Return (X, Y) of the center of cell containing provided text 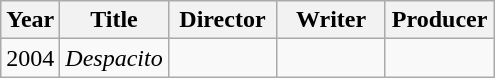
Year (30, 20)
Producer (440, 20)
Writer (332, 20)
Title (114, 20)
Despacito (114, 58)
2004 (30, 58)
Director (222, 20)
